Pinpoint the cell where the given text exists, returning its [X, Y] midpoint coordinate. 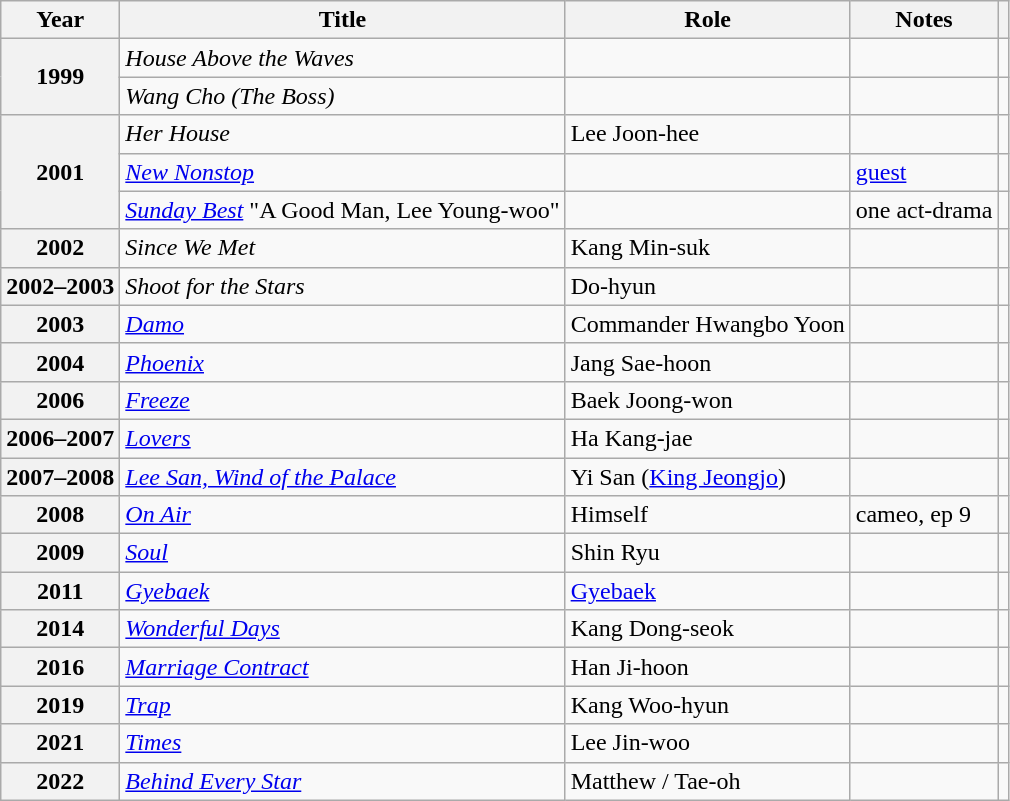
Commander Hwangbo Yoon [708, 324]
House Above the Waves [342, 58]
one act-drama [924, 210]
2006 [60, 400]
2019 [60, 705]
Behind Every Star [342, 781]
Sunday Best "A Good Man, Lee Young-woo" [342, 210]
Lee San, Wind of the Palace [342, 477]
Ha Kang-jae [708, 438]
2002–2003 [60, 286]
2009 [60, 553]
Han Ji-hoon [708, 667]
Do-hyun [708, 286]
Since We Met [342, 248]
Kang Min-suk [708, 248]
Freeze [342, 400]
Soul [342, 553]
cameo, ep 9 [924, 515]
Yi San (King Jeongjo) [708, 477]
Phoenix [342, 362]
2002 [60, 248]
2021 [60, 743]
2001 [60, 172]
Notes [924, 20]
Shin Ryu [708, 553]
Title [342, 20]
2011 [60, 591]
New Nonstop [342, 172]
Damo [342, 324]
2016 [60, 667]
Lee Joon-hee [708, 134]
Jang Sae-hoon [708, 362]
Shoot for the Stars [342, 286]
Year [60, 20]
Lovers [342, 438]
Wonderful Days [342, 629]
guest [924, 172]
2006–2007 [60, 438]
2014 [60, 629]
Baek Joong-won [708, 400]
On Air [342, 515]
Her House [342, 134]
Lee Jin-woo [708, 743]
2022 [60, 781]
Himself [708, 515]
Kang Dong-seok [708, 629]
Marriage Contract [342, 667]
Trap [342, 705]
Role [708, 20]
1999 [60, 77]
2004 [60, 362]
2008 [60, 515]
Matthew / Tae-oh [708, 781]
Wang Cho (The Boss) [342, 96]
2003 [60, 324]
2007–2008 [60, 477]
Times [342, 743]
Kang Woo-hyun [708, 705]
